Detect which cell encompasses the target text, then output its (X, Y) center coordinate. 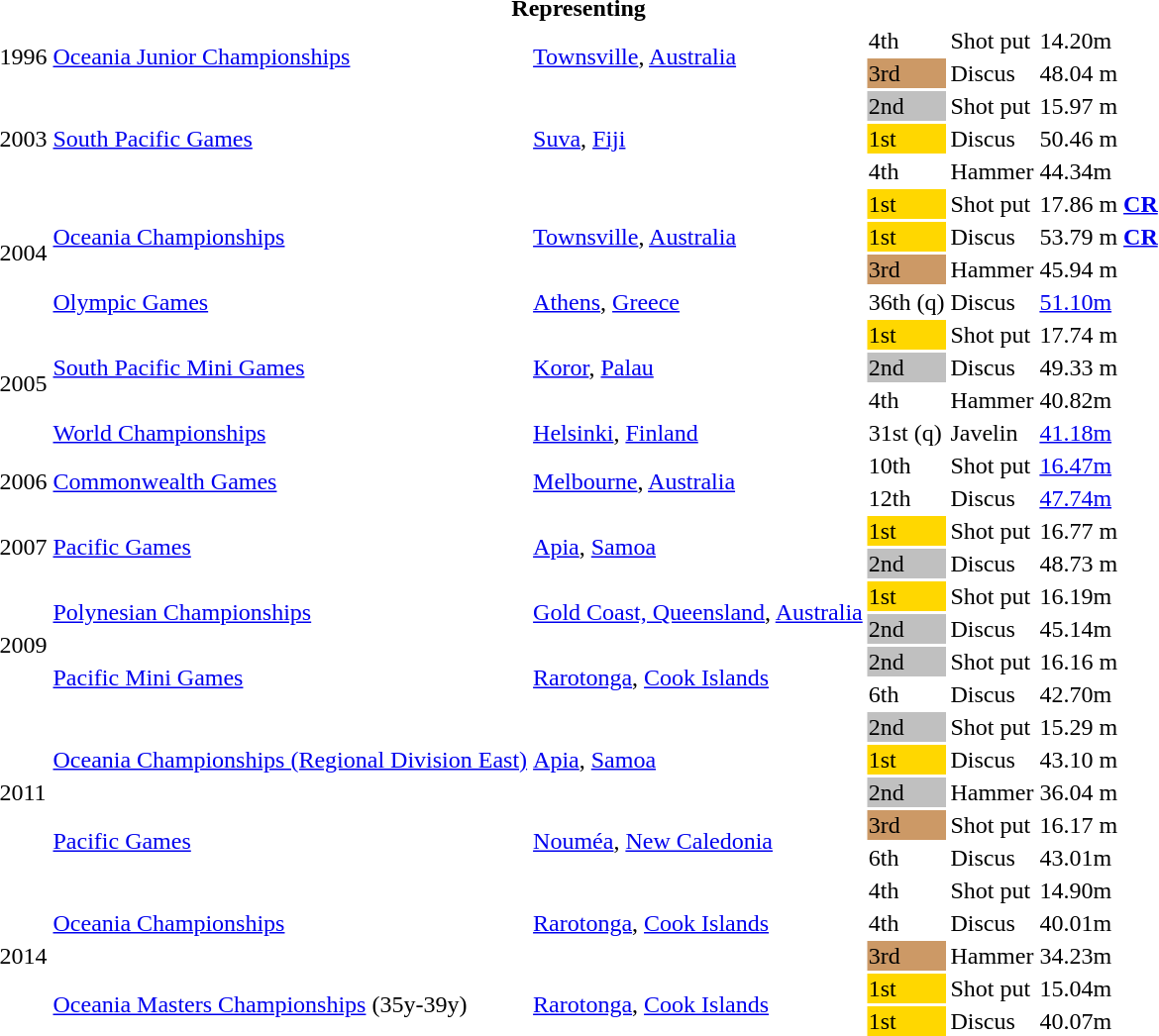
15.04m (1099, 988)
17.74 m (1099, 335)
43.10 m (1099, 760)
40.07m (1099, 1021)
Nouméa, New Caledonia (698, 842)
Javelin (993, 433)
Oceania Junior Championships (290, 57)
12th (906, 498)
South Pacific Mini Games (290, 367)
40.82m (1099, 400)
43.01m (1099, 858)
42.70m (1099, 694)
Pacific Mini Games (290, 677)
14.90m (1099, 890)
36.04 m (1099, 792)
50.46 m (1099, 139)
Polynesian Championships (290, 612)
Koror, Palau (698, 367)
Melbourne, Australia (698, 481)
48.04 m (1099, 73)
48.73 m (1099, 564)
15.97 m (1099, 106)
South Pacific Games (290, 139)
49.33 m (1099, 367)
34.23m (1099, 956)
15.29 m (1099, 727)
51.10m (1099, 302)
16.19m (1099, 596)
10th (906, 466)
Athens, Greece (698, 302)
Oceania Championships (Regional Division East) (290, 760)
World Championships (290, 433)
40.01m (1099, 923)
36th (q) (906, 302)
31st (q) (906, 433)
Olympic Games (290, 302)
16.77 m (1099, 531)
16.17 m (1099, 825)
Commonwealth Games (290, 481)
Oceania Masters Championships (35y-39y) (290, 1004)
44.34m (1099, 171)
Helsinki, Finland (698, 433)
Suva, Fiji (698, 139)
16.16 m (1099, 662)
14.20m (1099, 41)
45.94 m (1099, 269)
41.18m (1099, 433)
53.79 m CR (1099, 237)
16.47m (1099, 466)
17.86 m CR (1099, 204)
47.74m (1099, 498)
Gold Coast, Queensland, Australia (698, 612)
45.14m (1099, 629)
